Scan for the cell matching the given text and deliver its (x, y) coordinate at center. 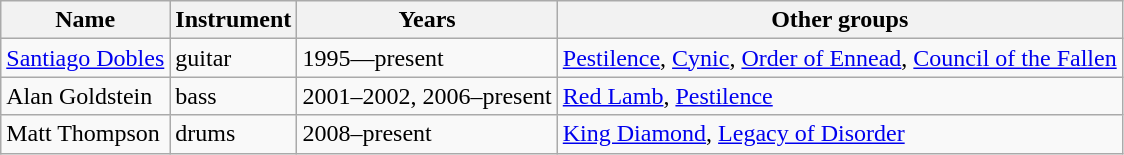
2008–present (427, 134)
Santiago Dobles (86, 58)
Red Lamb, Pestilence (840, 96)
Matt Thompson (86, 134)
Other groups (840, 20)
1995―present (427, 58)
bass (234, 96)
King Diamond, Legacy of Disorder (840, 134)
guitar (234, 58)
2001–2002, 2006–present (427, 96)
drums (234, 134)
Years (427, 20)
Instrument (234, 20)
Pestilence, Cynic, Order of Ennead, Council of the Fallen (840, 58)
Alan Goldstein (86, 96)
Name (86, 20)
